Return (X, Y) of the center of cell containing provided text 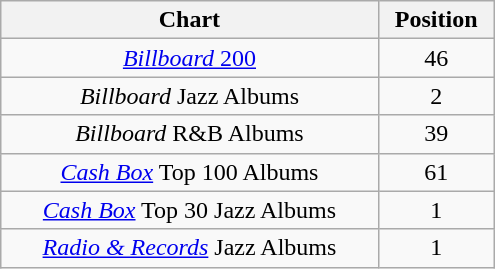
Billboard R&B Albums (190, 134)
61 (436, 172)
Chart (190, 20)
Billboard Jazz Albums (190, 96)
Billboard 200 (190, 58)
Position (436, 20)
Cash Box Top 30 Jazz Albums (190, 210)
46 (436, 58)
Radio & Records Jazz Albums (190, 248)
2 (436, 96)
Cash Box Top 100 Albums (190, 172)
39 (436, 134)
